For the text-containing cell, return its midpoint in (X, Y) coordinate format. 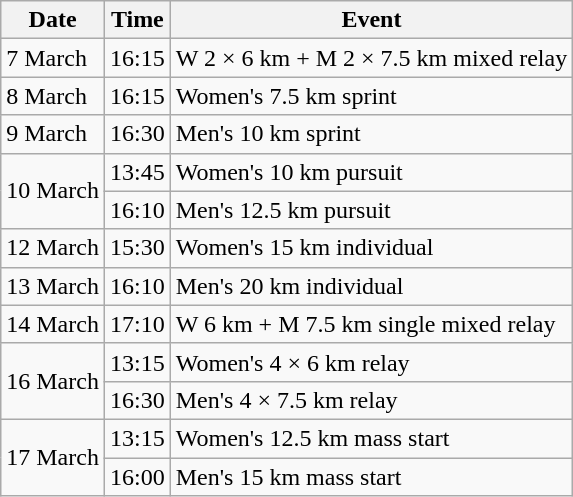
Date (53, 20)
16:00 (137, 477)
Women's 4 × 6 km relay (372, 362)
14 March (53, 324)
17 March (53, 457)
W 6 km + M 7.5 km single mixed relay (372, 324)
Event (372, 20)
Time (137, 20)
16 March (53, 381)
9 March (53, 134)
Men's 10 km sprint (372, 134)
15:30 (137, 248)
13:45 (137, 172)
10 March (53, 191)
Women's 12.5 km mass start (372, 438)
Men's 15 km mass start (372, 477)
Men's 20 km individual (372, 286)
Women's 10 km pursuit (372, 172)
8 March (53, 96)
17:10 (137, 324)
Men's 12.5 km pursuit (372, 210)
13 March (53, 286)
Men's 4 × 7.5 km relay (372, 400)
Women's 15 km individual (372, 248)
W 2 × 6 km + M 2 × 7.5 km mixed relay (372, 58)
Women's 7.5 km sprint (372, 96)
7 March (53, 58)
12 March (53, 248)
